Extract the (x, y) coordinate from the center of the cell holding the provided text.  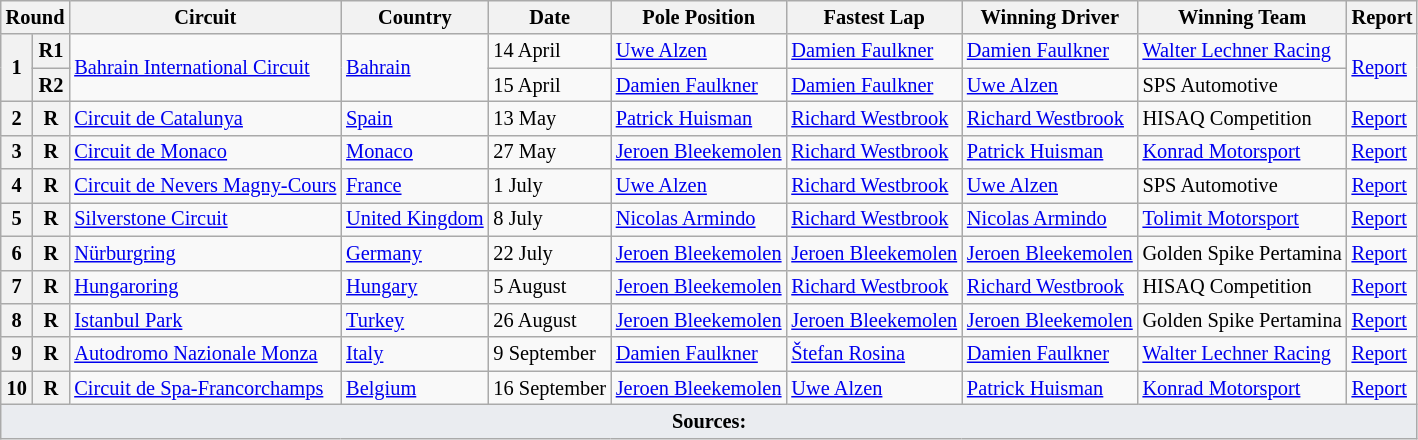
Winning Driver (1050, 17)
27 May (550, 152)
Date (550, 17)
13 May (550, 118)
Hungary (414, 287)
Italy (414, 354)
Silverstone Circuit (205, 219)
Circuit (205, 17)
15 April (550, 85)
1 (17, 68)
26 August (550, 320)
1 July (550, 186)
Circuit de Spa-Francorchamps (205, 388)
4 (17, 186)
10 (17, 388)
Tolimit Motorsport (1242, 219)
Spain (414, 118)
22 July (550, 253)
R2 (52, 85)
Fastest Lap (874, 17)
Pole Position (699, 17)
9 (17, 354)
8 (17, 320)
Štefan Rosina (874, 354)
3 (17, 152)
6 (17, 253)
United Kingdom (414, 219)
9 September (550, 354)
16 September (550, 388)
8 July (550, 219)
Belgium (414, 388)
14 April (550, 51)
5 (17, 219)
Nürburgring (205, 253)
Round (36, 17)
Bahrain International Circuit (205, 68)
R1 (52, 51)
Country (414, 17)
Autodromo Nazionale Monza (205, 354)
2 (17, 118)
Circuit de Monaco (205, 152)
Winning Team (1242, 17)
Germany (414, 253)
7 (17, 287)
Bahrain (414, 68)
Turkey (414, 320)
Circuit de Nevers Magny-Cours (205, 186)
Circuit de Catalunya (205, 118)
Monaco (414, 152)
Hungaroring (205, 287)
5 August (550, 287)
France (414, 186)
Istanbul Park (205, 320)
Sources: (710, 421)
